Detect which cell encompasses the target text, then output its (x, y) center coordinate. 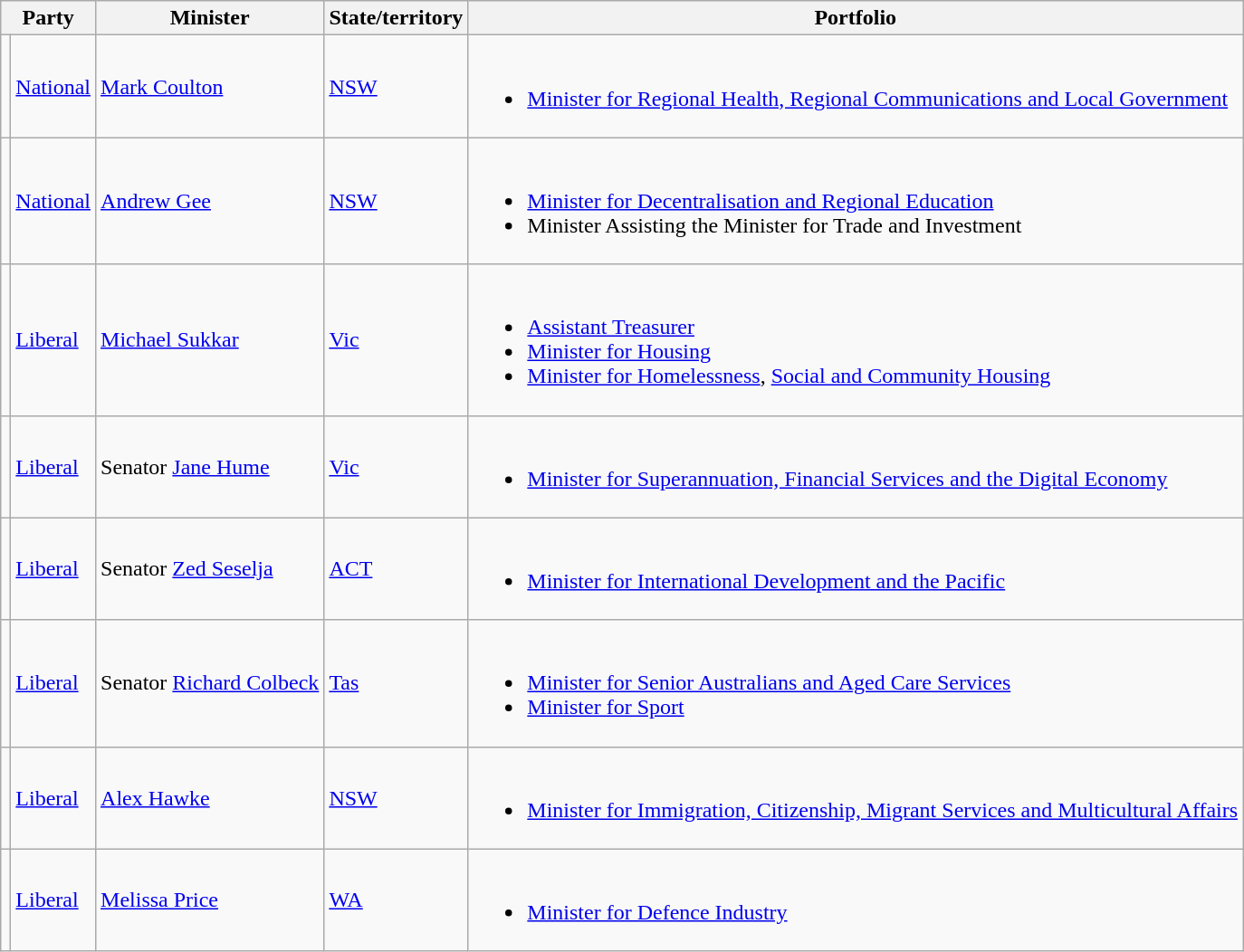
WA (397, 900)
Tas (397, 683)
Minister for Superannuation, Financial Services and the Digital Economy (856, 467)
Minister for Decentralisation and Regional EducationMinister Assisting the Minister for Trade and Investment (856, 201)
Senator Jane Hume (210, 467)
Minister (210, 18)
Portfolio (856, 18)
Minister for International Development and the Pacific (856, 568)
Minister for Defence Industry (856, 900)
Melissa Price (210, 900)
Assistant TreasurerMinister for HousingMinister for Homelessness, Social and Community Housing (856, 340)
Minister for Immigration, Citizenship, Migrant Services and Multicultural Affairs (856, 798)
Senator Richard Colbeck (210, 683)
Minister for Regional Health, Regional Communications and Local Government (856, 87)
Senator Zed Seselja (210, 568)
Minister for Senior Australians and Aged Care ServicesMinister for Sport (856, 683)
Party (49, 18)
Mark Coulton (210, 87)
Alex Hawke (210, 798)
ACT (397, 568)
Andrew Gee (210, 201)
State/territory (397, 18)
Michael Sukkar (210, 340)
